From the cell containing the given text, extract its center point as [X, Y] coordinate. 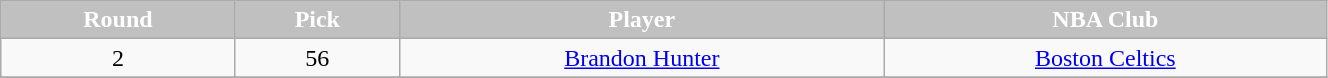
Player [642, 20]
Boston Celtics [1105, 58]
Pick [317, 20]
56 [317, 58]
Brandon Hunter [642, 58]
Round [118, 20]
2 [118, 58]
NBA Club [1105, 20]
